Output the [x, y] coordinate of the center of the cell containing the given text.  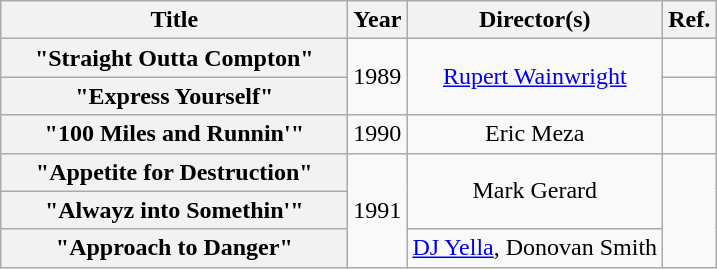
Year [378, 20]
Mark Gerard [535, 191]
DJ Yella, Donovan Smith [535, 248]
Director(s) [535, 20]
Ref. [690, 20]
1989 [378, 77]
"Express Yourself" [174, 96]
"Alwayz into Somethin'" [174, 210]
"Approach to Danger" [174, 248]
1991 [378, 210]
"Appetite for Destruction" [174, 172]
"100 Miles and Runnin'" [174, 134]
Title [174, 20]
Eric Meza [535, 134]
"Straight Outta Compton" [174, 58]
1990 [378, 134]
Rupert Wainwright [535, 77]
